Determine the [x, y] coordinate at the center of the cell enclosing the given text.  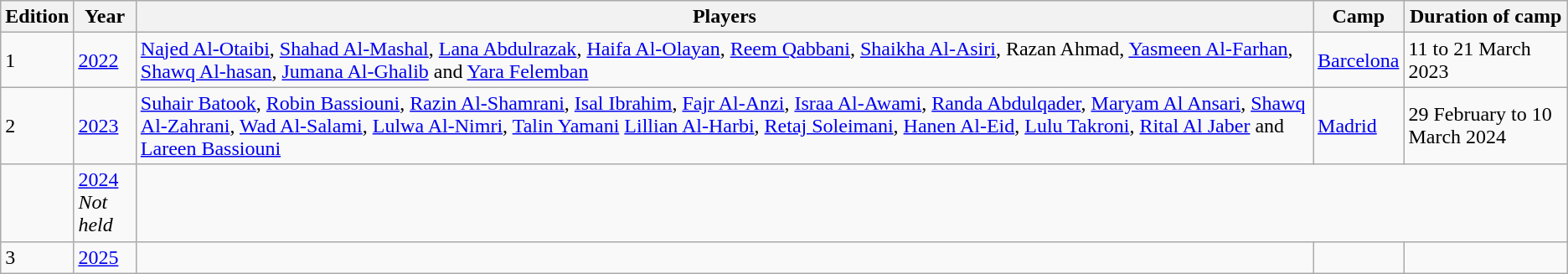
2024Not held [105, 203]
Barcelona [1359, 60]
2023 [105, 126]
11 to 21 March 2023 [1486, 60]
Camp [1359, 17]
Madrid [1359, 126]
29 February to 10 March 2024 [1486, 126]
Edition [37, 17]
2025 [105, 257]
3 [37, 257]
Year [105, 17]
2 [37, 126]
2022 [105, 60]
1 [37, 60]
Duration of camp [1486, 17]
Players [724, 17]
